Find where the given text appears and provide that cell's center as [X, Y] coordinate. 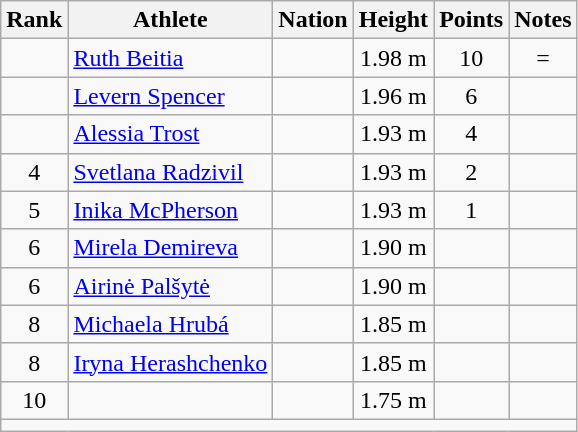
Mirela Demireva [170, 248]
1 [472, 210]
= [543, 58]
Height [393, 20]
1.98 m [393, 58]
2 [472, 172]
Points [472, 20]
1.75 m [393, 400]
5 [34, 210]
Ruth Beitia [170, 58]
Rank [34, 20]
Nation [313, 20]
Notes [543, 20]
Levern Spencer [170, 96]
Michaela Hrubá [170, 324]
Alessia Trost [170, 134]
Athlete [170, 20]
Iryna Herashchenko [170, 362]
Svetlana Radzivil [170, 172]
Inika McPherson [170, 210]
Airinė Palšytė [170, 286]
1.96 m [393, 96]
